Determine the [X, Y] coordinate at the center of the cell enclosing the given text.  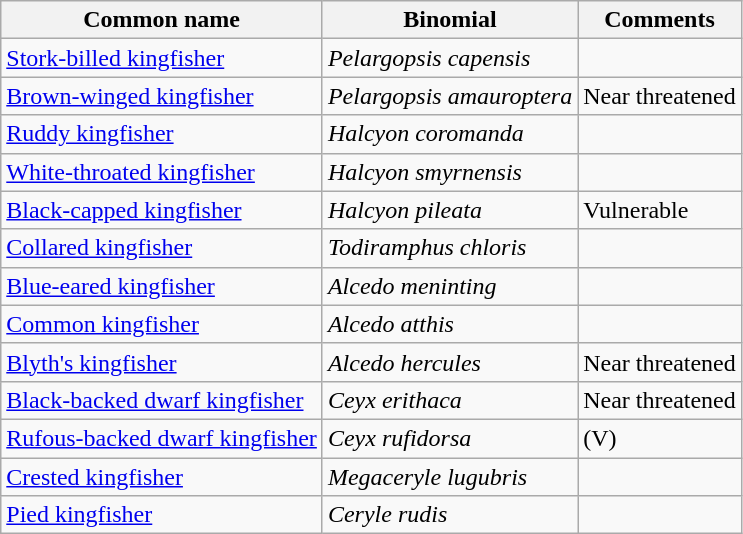
Brown-winged kingfisher [162, 96]
Megaceryle lugubris [450, 477]
Ceryle rudis [450, 515]
Common kingfisher [162, 324]
Ceyx rufidorsa [450, 438]
Blyth's kingfisher [162, 362]
Blue-eared kingfisher [162, 286]
Todiramphus chloris [450, 248]
Common name [162, 20]
Pelargopsis amauroptera [450, 96]
Stork-billed kingfisher [162, 58]
Halcyon coromanda [450, 134]
(V) [660, 438]
Alcedo meninting [450, 286]
Pied kingfisher [162, 515]
Ruddy kingfisher [162, 134]
Vulnerable [660, 210]
Alcedo hercules [450, 362]
Alcedo atthis [450, 324]
Comments [660, 20]
Collared kingfisher [162, 248]
Halcyon pileata [450, 210]
Halcyon smyrnensis [450, 172]
Black-capped kingfisher [162, 210]
White-throated kingfisher [162, 172]
Black-backed dwarf kingfisher [162, 400]
Rufous-backed dwarf kingfisher [162, 438]
Binomial [450, 20]
Ceyx erithaca [450, 400]
Pelargopsis capensis [450, 58]
Crested kingfisher [162, 477]
